Detect which cell encompasses the target text, then output its [X, Y] center coordinate. 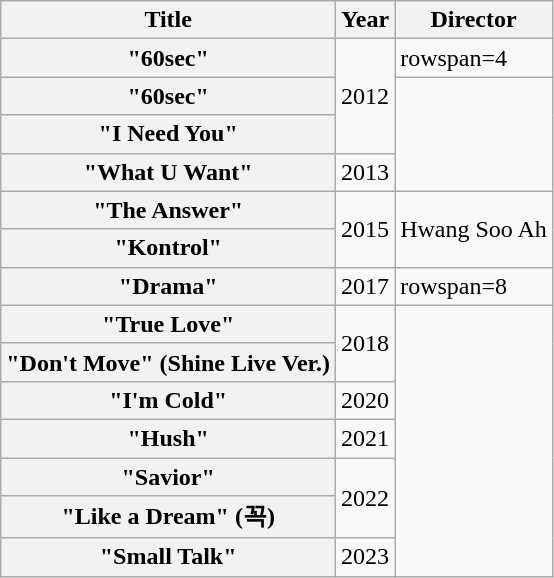
"Like a Dream" (꼭) [168, 518]
2022 [366, 498]
2012 [366, 96]
"Don't Move" (Shine Live Ver.) [168, 362]
2015 [366, 229]
2018 [366, 343]
2020 [366, 400]
Hwang Soo Ah [474, 229]
"I Need You" [168, 134]
"Drama" [168, 286]
"True Love" [168, 324]
"Savior" [168, 477]
2021 [366, 438]
"Hush" [168, 438]
"I'm Cold" [168, 400]
2023 [366, 557]
Year [366, 20]
"What U Want" [168, 172]
rowspan=8 [474, 286]
"Kontrol" [168, 248]
Director [474, 20]
rowspan=4 [474, 58]
2013 [366, 172]
Title [168, 20]
"The Answer" [168, 210]
2017 [366, 286]
"Small Talk" [168, 557]
